Scan for the cell matching the given text and deliver its (X, Y) coordinate at center. 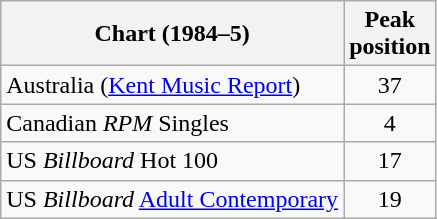
4 (390, 123)
17 (390, 161)
Australia (Kent Music Report) (172, 85)
Canadian RPM Singles (172, 123)
37 (390, 85)
Peakposition (390, 34)
US Billboard Adult Contemporary (172, 199)
19 (390, 199)
US Billboard Hot 100 (172, 161)
Chart (1984–5) (172, 34)
